Find where the given text appears and provide that cell's center as [x, y] coordinate. 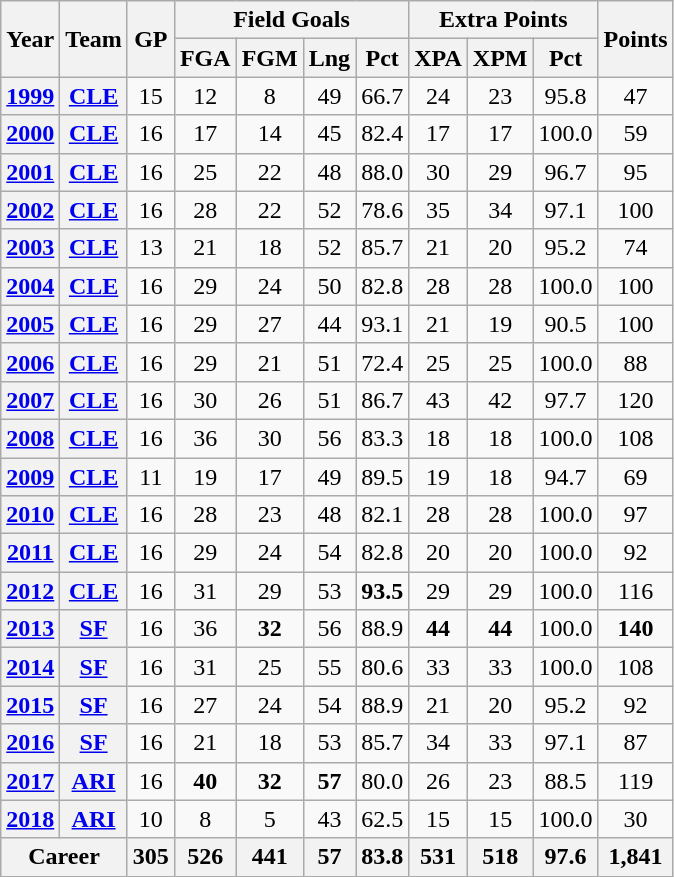
2016 [30, 743]
93.1 [382, 324]
87 [636, 743]
FGA [205, 58]
2005 [30, 324]
Year [30, 39]
Lng [329, 58]
88.5 [566, 781]
83.8 [382, 857]
2006 [30, 362]
45 [329, 134]
13 [150, 248]
59 [636, 134]
74 [636, 248]
90.5 [566, 324]
80.0 [382, 781]
95.8 [566, 96]
116 [636, 591]
88.0 [382, 172]
14 [270, 134]
441 [270, 857]
Points [636, 39]
69 [636, 477]
12 [205, 96]
86.7 [382, 400]
305 [150, 857]
2014 [30, 667]
526 [205, 857]
93.5 [382, 591]
Extra Points [504, 20]
47 [636, 96]
95 [636, 172]
80.6 [382, 667]
82.1 [382, 515]
50 [329, 286]
119 [636, 781]
531 [438, 857]
2017 [30, 781]
10 [150, 819]
94.7 [566, 477]
120 [636, 400]
82.4 [382, 134]
140 [636, 629]
89.5 [382, 477]
Career [64, 857]
2012 [30, 591]
11 [150, 477]
96.7 [566, 172]
2001 [30, 172]
2000 [30, 134]
Team [94, 39]
55 [329, 667]
35 [438, 210]
1999 [30, 96]
2015 [30, 705]
1,841 [636, 857]
66.7 [382, 96]
2018 [30, 819]
83.3 [382, 438]
XPM [500, 58]
97 [636, 515]
Field Goals [291, 20]
40 [205, 781]
97.7 [566, 400]
2002 [30, 210]
2003 [30, 248]
2009 [30, 477]
2011 [30, 553]
GP [150, 39]
2004 [30, 286]
72.4 [382, 362]
5 [270, 819]
2007 [30, 400]
2013 [30, 629]
XPA [438, 58]
2010 [30, 515]
97.6 [566, 857]
42 [500, 400]
88 [636, 362]
2008 [30, 438]
78.6 [382, 210]
518 [500, 857]
62.5 [382, 819]
FGM [270, 58]
